Capture the cell that displays the provided text and extract its [X, Y] central coordinate. 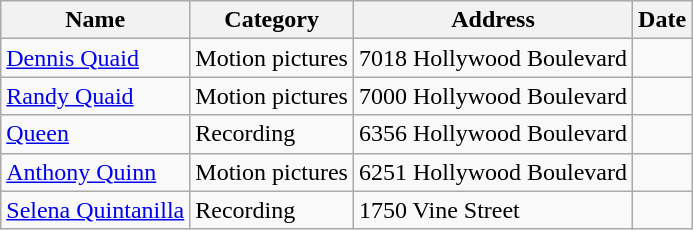
Address [492, 20]
Category [272, 20]
1750 Vine Street [492, 210]
Queen [96, 134]
Selena Quintanilla [96, 210]
Date [662, 20]
7018 Hollywood Boulevard [492, 58]
Anthony Quinn [96, 172]
7000 Hollywood Boulevard [492, 96]
Dennis Quaid [96, 58]
6251 Hollywood Boulevard [492, 172]
Name [96, 20]
Randy Quaid [96, 96]
6356 Hollywood Boulevard [492, 134]
